Search for the cell housing the specified text and yield its (x, y) center coordinate. 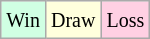
Draw (72, 20)
Loss (126, 20)
Win (24, 20)
